Find where the given text appears and provide that cell's center as [x, y] coordinate. 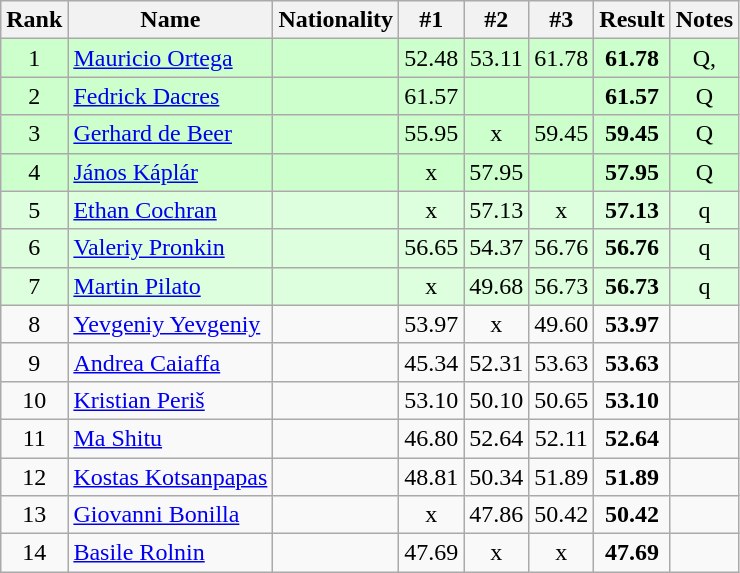
Ma Shitu [170, 438]
49.68 [496, 286]
#1 [432, 20]
Mauricio Ortega [170, 58]
Name [170, 20]
50.34 [496, 477]
7 [34, 286]
55.95 [432, 134]
13 [34, 515]
6 [34, 248]
#2 [496, 20]
52.31 [496, 362]
12 [34, 477]
Basile Rolnin [170, 553]
56.65 [432, 248]
Martin Pilato [170, 286]
9 [34, 362]
Yevgeniy Yevgeniy [170, 324]
52.11 [562, 438]
50.10 [496, 400]
Result [632, 20]
46.80 [432, 438]
4 [34, 172]
48.81 [432, 477]
50.65 [562, 400]
Nationality [336, 20]
5 [34, 210]
45.34 [432, 362]
8 [34, 324]
Rank [34, 20]
Ethan Cochran [170, 210]
Gerhard de Beer [170, 134]
Kristian Periš [170, 400]
11 [34, 438]
53.11 [496, 58]
Valeriy Pronkin [170, 248]
#3 [562, 20]
3 [34, 134]
Notes [704, 20]
14 [34, 553]
54.37 [496, 248]
Q, [704, 58]
10 [34, 400]
Giovanni Bonilla [170, 515]
Fedrick Dacres [170, 96]
49.60 [562, 324]
52.48 [432, 58]
1 [34, 58]
Kostas Kotsanpapas [170, 477]
Andrea Caiaffa [170, 362]
János Káplár [170, 172]
2 [34, 96]
47.86 [496, 515]
